For the text-containing cell, return its midpoint in (X, Y) coordinate format. 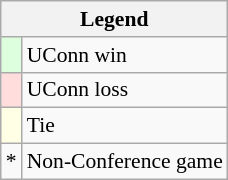
UConn win (125, 55)
UConn loss (125, 90)
* (12, 162)
Legend (114, 19)
Tie (125, 126)
Non-Conference game (125, 162)
